Return the [X, Y] coordinate for the center point of the cell that contains the specified text.  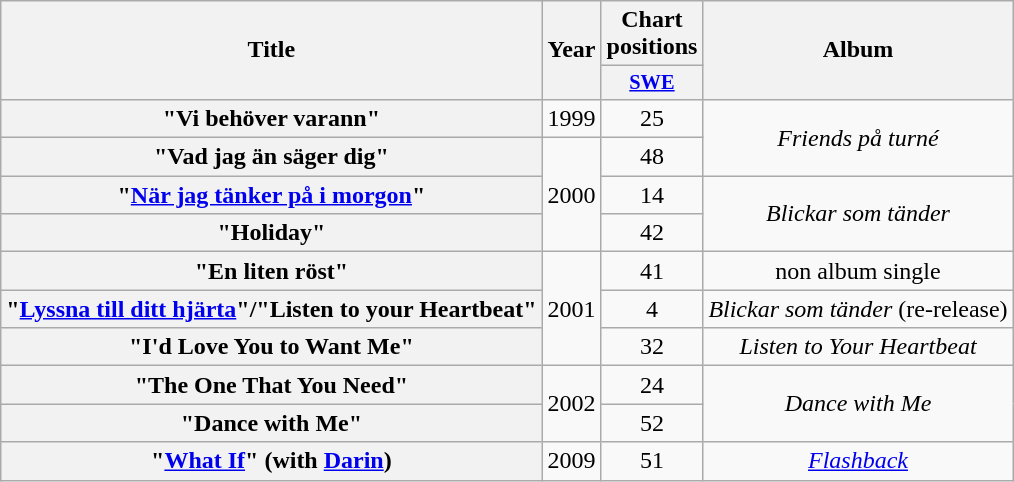
"Lyssna till ditt hjärta"/"Listen to your Heartbeat" [272, 309]
2001 [572, 309]
"The One That You Need" [272, 385]
"En liten röst" [272, 271]
Blickar som tänder (re-release) [858, 309]
25 [652, 118]
32 [652, 347]
1999 [572, 118]
"What If" (with Darin) [272, 461]
"Dance with Me" [272, 423]
41 [652, 271]
"När jag tänker på i morgon" [272, 195]
2002 [572, 404]
2000 [572, 195]
42 [652, 233]
Flashback [858, 461]
Blickar som tänder [858, 214]
Dance with Me [858, 404]
Friends på turné [858, 137]
"Vi behöver varann" [272, 118]
24 [652, 385]
Chart positions [652, 34]
"Vad jag än säger dig" [272, 157]
"I'd Love You to Want Me" [272, 347]
48 [652, 157]
SWE [652, 83]
Album [858, 50]
52 [652, 423]
"Holiday" [272, 233]
Listen to Your Heartbeat [858, 347]
Year [572, 50]
51 [652, 461]
14 [652, 195]
4 [652, 309]
Title [272, 50]
non album single [858, 271]
2009 [572, 461]
